Extract the (X, Y) coordinate from the center of the cell holding the provided text.  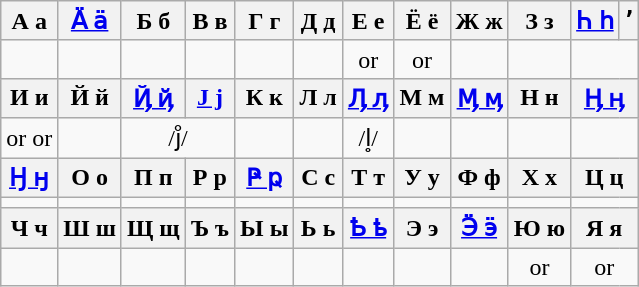
Щ щ (153, 228)
Д д (318, 21)
/j̊/ (178, 138)
Ӎ ӎ (479, 98)
/l̥/ (368, 138)
Ц ц (604, 178)
ʼ (628, 21)
Г г (264, 21)
Ч ч (30, 228)
К к (264, 98)
В в (210, 21)
У у (422, 178)
Л л (318, 98)
П п (153, 178)
Ӆ ӆ (368, 98)
Һ һ (596, 21)
Й й (90, 98)
Ӈ ӈ (30, 178)
Ҋ ҋ (153, 98)
С с (318, 178)
Н н (539, 98)
О о (90, 178)
З з (539, 21)
Ӭ ӭ (479, 228)
А а (30, 21)
Ҏ ҏ (264, 178)
Ј ј (210, 98)
or or (30, 138)
Ъ ъ (210, 228)
Б б (153, 21)
М м (422, 98)
Э э (422, 228)
И и (30, 98)
Е е (368, 21)
Ю ю (539, 228)
Ш ш (90, 228)
Ф ф (479, 178)
Ы ы (264, 228)
Ӓ ӓ (90, 21)
Ё ё (422, 21)
Я я (604, 228)
Х х (539, 178)
Ҍ ҍ (368, 228)
Т т (368, 178)
Ж ж (479, 21)
Ӊ ӊ (604, 98)
Ь ь (318, 228)
Р р (210, 178)
